Find where the given text appears and provide that cell's center as [X, Y] coordinate. 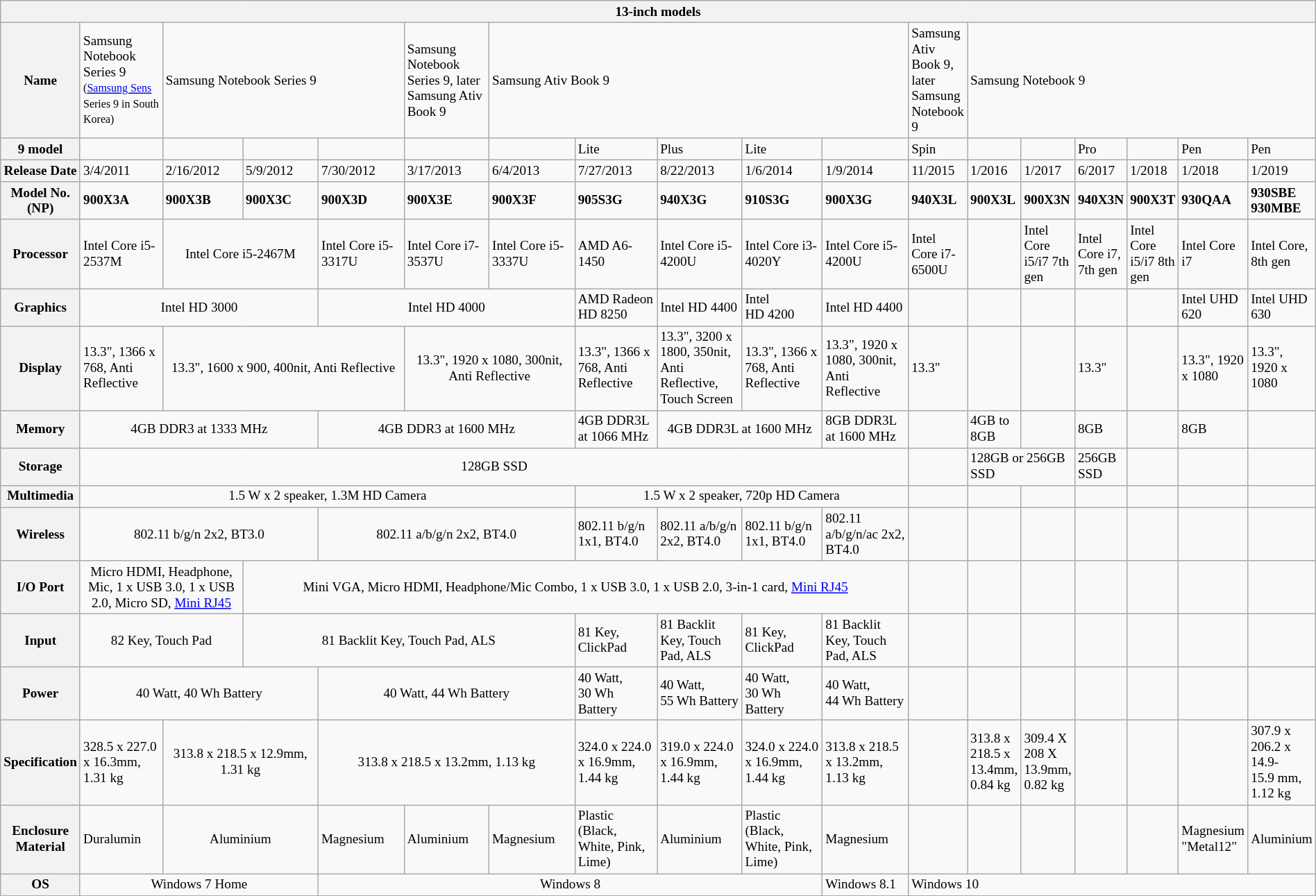
1/6/2014 [782, 171]
Duralumin [121, 838]
Intel Core i3-4020Y [782, 254]
313.8 x 218.5 x 13.4mm, 0.84 kg [994, 763]
Graphics [40, 307]
Intel Core i7, 7th gen [1101, 254]
40 Watt, 40 Wh Battery [199, 694]
Intel Core, 8th gen [1282, 254]
8/22/2013 [700, 171]
4GB to 8GB [994, 429]
1/2017 [1048, 171]
Intel Core i5/i7 8th gen [1153, 254]
319.0 x 224.0 x 16.9mm, 1.44 kg [700, 763]
Samsung Notebook Series 9 [283, 81]
Enclosure Material [40, 838]
Windows 10 [1112, 884]
Samsung Notebook Series 9(Samsung Sens Series 9 in South Korea) [121, 81]
Plus [700, 149]
900X3N [1048, 201]
Intel Core i5-3317U [361, 254]
Memory [40, 429]
82 Key, Touch Pad [161, 640]
11/2015 [938, 171]
Intel Core i7-6500U [938, 254]
Name [40, 81]
13-inch models [658, 12]
4GB DDR3L at 1066 MHz [616, 429]
930QAA [1213, 201]
Power [40, 694]
4GB DDR3L at 1600 MHz [740, 429]
940X3L [938, 201]
Storage [40, 466]
7/30/2012 [361, 171]
Samsung Ativ Book 9 [698, 81]
Samsung Ativ Book 9, later Samsung Notebook 9 [938, 81]
256GB SSD [1101, 466]
Samsung Notebook 9 [1142, 81]
900X3F [532, 201]
Intel HD 4000 [446, 307]
910S3G [782, 201]
930SBE930MBE [1282, 201]
307.9 x 206.2 x 14.9-15.9 mm, 1.12 kg [1282, 763]
900X3A [121, 201]
940X3N [1101, 201]
5/9/2012 [280, 171]
AMD Radeon HD 8250 [616, 307]
Magnesium "Metal12" [1213, 838]
Intel Core i5-2467M [240, 254]
Intel Core i7 [1213, 254]
Display [40, 369]
7/27/2013 [616, 171]
3/4/2011 [121, 171]
4GB DDR3 at 1600 MHz [446, 429]
I/O Port [40, 587]
900X3L [994, 201]
OS [40, 884]
Input [40, 640]
2/16/2012 [203, 171]
13.3", 3200 x 1800, 350nit, Anti Reflective, Touch Screen [700, 369]
40 Watt, 55 Wh Battery [700, 694]
1.5 W x 2 speaker, 1.3M HD Camera [328, 496]
Windows 8.1 [866, 884]
1.5 W x 2 speaker, 720p HD Camera [741, 496]
900X3C [280, 201]
3/17/2013 [446, 171]
Windows 8 [570, 884]
Samsung Notebook Series 9, later Samsung Ativ Book 9 [446, 81]
Intel HD 3000 [199, 307]
Intel UHD 630 [1282, 307]
Release Date [40, 171]
Intel Core i7-3537U [446, 254]
8GB DDR3L at 1600 MHz [866, 429]
Pro [1101, 149]
Spin [938, 149]
Wireless [40, 534]
Intel Core i5-2537M [121, 254]
Intel HD 4200 [782, 307]
900X3B [203, 201]
Intel Core i5/i7 7th gen [1048, 254]
313.8 x 218.5 x 12.9mm, 1.31 kg [240, 763]
Intel Core i5-3337U [532, 254]
4GB DDR3 at 1333 MHz [199, 429]
Processor [40, 254]
1/2019 [1282, 171]
905S3G [616, 201]
802.11 a/b/g/n/ac 2x2, BT4.0 [866, 534]
13.3", 1600 x 900, 400nit, Anti Reflective [283, 369]
900X3D [361, 201]
Specification [40, 763]
Model No. (NP) [40, 201]
309.4 X 208 X 13.9mm, 0.82 kg [1048, 763]
328.5 x 227.0 x 16.3mm, 1.31 kg [121, 763]
1/9/2014 [866, 171]
128GB SSD [494, 466]
Windows 7 Home [199, 884]
802.11 b/g/n 2x2, BT3.0 [199, 534]
900X3T [1153, 201]
900X3E [446, 201]
6/2017 [1101, 171]
Intel UHD 620 [1213, 307]
6/4/2013 [532, 171]
1/2016 [994, 171]
Mini VGA, Micro HDMI, Headphone/Mic Combo, 1 x USB 3.0, 1 x USB 2.0, 3-in-1 card, Mini RJ45 [576, 587]
900X3G [866, 201]
940X3G [700, 201]
AMD A6-1450 [616, 254]
Multimedia [40, 496]
Micro HDMI, Headphone, Mic, 1 x USB 3.0, 1 x USB 2.0, Micro SD, Mini RJ45 [161, 587]
9 model [40, 149]
128GB or 256GB SSD [1022, 466]
